Scan for the cell matching the given text and deliver its [X, Y] coordinate at center. 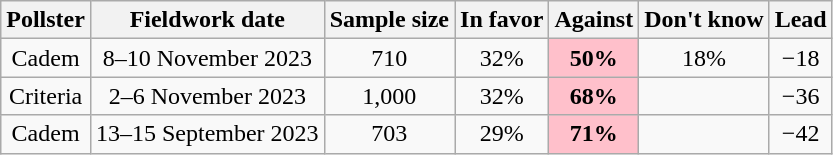
50% [594, 58]
710 [389, 58]
In favor [502, 20]
Pollster [46, 20]
−36 [800, 96]
Sample size [389, 20]
Don't know [704, 20]
Against [594, 20]
13–15 September 2023 [207, 134]
18% [704, 58]
29% [502, 134]
−42 [800, 134]
−18 [800, 58]
71% [594, 134]
703 [389, 134]
1,000 [389, 96]
Criteria [46, 96]
68% [594, 96]
Fieldwork date [207, 20]
2–6 November 2023 [207, 96]
8–10 November 2023 [207, 58]
Lead [800, 20]
